Scan for the cell matching the given text and deliver its (X, Y) coordinate at center. 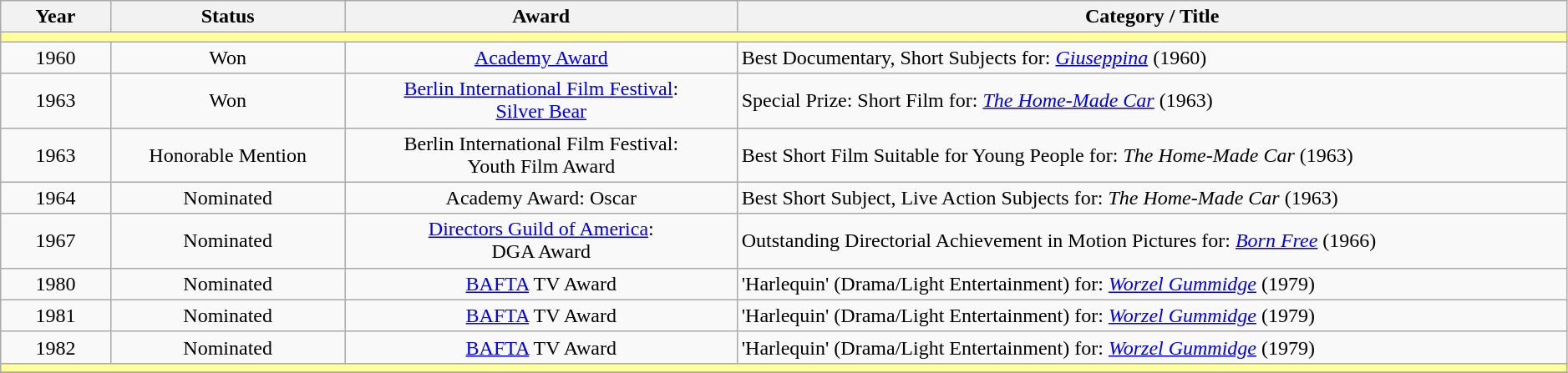
1980 (55, 284)
1981 (55, 315)
1964 (55, 198)
Award (541, 17)
1982 (55, 347)
Academy Award: Oscar (541, 198)
Berlin International Film Festival:Youth Film Award (541, 155)
Directors Guild of America:DGA Award (541, 240)
Special Prize: Short Film for: The Home-Made Car (1963) (1152, 100)
Outstanding Directorial Achievement in Motion Pictures for: Born Free (1966) (1152, 240)
Honorable Mention (227, 155)
Year (55, 17)
Academy Award (541, 58)
Best Short Subject, Live Action Subjects for: The Home-Made Car (1963) (1152, 198)
Best Documentary, Short Subjects for: Giuseppina (1960) (1152, 58)
Berlin International Film Festival:Silver Bear (541, 100)
1967 (55, 240)
1960 (55, 58)
Best Short Film Suitable for Young People for: The Home-Made Car (1963) (1152, 155)
Category / Title (1152, 17)
Status (227, 17)
